Search for the cell housing the specified text and yield its [X, Y] center coordinate. 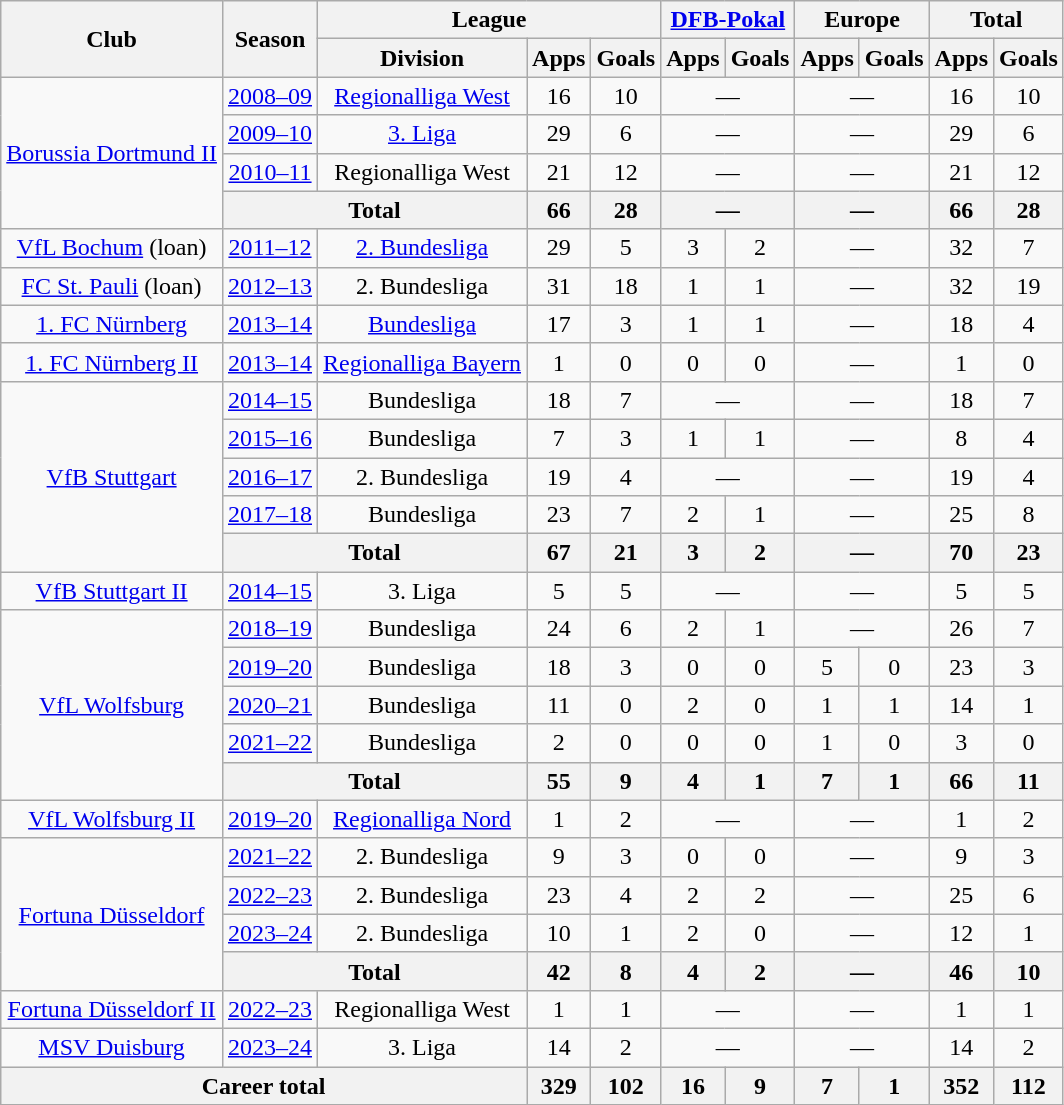
League [490, 20]
42 [559, 971]
329 [559, 1085]
24 [559, 629]
55 [559, 781]
DFB-Pokal [728, 20]
2018–19 [270, 629]
FC St. Pauli (loan) [112, 286]
MSV Duisburg [112, 1047]
VfB Stuttgart II [112, 591]
VfL Bochum (loan) [112, 248]
2012–13 [270, 286]
2017–18 [270, 515]
26 [961, 629]
Club [112, 39]
352 [961, 1085]
Borussia Dortmund II [112, 153]
Regionalliga Bayern [422, 362]
17 [559, 324]
31 [559, 286]
2020–21 [270, 705]
Regionalliga Nord [422, 819]
Career total [264, 1085]
2015–16 [270, 438]
Fortuna Düsseldorf II [112, 1009]
46 [961, 971]
Season [270, 39]
2011–12 [270, 248]
VfB Stuttgart [112, 476]
70 [961, 553]
2008–09 [270, 96]
2016–17 [270, 477]
Europe [862, 20]
2009–10 [270, 134]
Division [422, 58]
1. FC Nürnberg [112, 324]
2010–11 [270, 172]
102 [626, 1085]
112 [1029, 1085]
67 [559, 553]
VfL Wolfsburg II [112, 819]
1. FC Nürnberg II [112, 362]
Fortuna Düsseldorf [112, 914]
VfL Wolfsburg [112, 705]
